Capture the cell that displays the provided text and extract its [x, y] central coordinate. 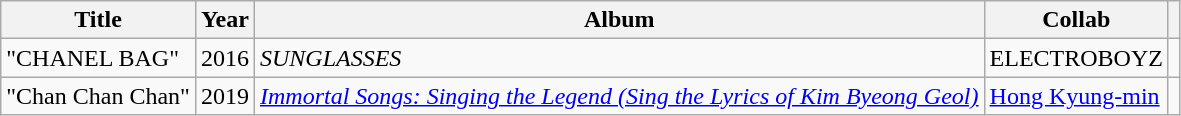
Year [224, 20]
Album [619, 20]
2016 [224, 58]
"Chan Chan Chan" [98, 96]
2019 [224, 96]
Immortal Songs: Singing the Legend (Sing the Lyrics of Kim Byeong Geol) [619, 96]
Title [98, 20]
Hong Kyung-min [1076, 96]
ELECTROBOYZ [1076, 58]
Collab [1076, 20]
"CHANEL BAG" [98, 58]
SUNGLASSES [619, 58]
